Find where the given text appears and provide that cell's center as (x, y) coordinate. 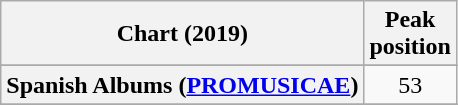
Peakposition (410, 34)
53 (410, 85)
Spanish Albums (PROMUSICAE) (182, 85)
Chart (2019) (182, 34)
